Capture the cell that displays the provided text and extract its (X, Y) central coordinate. 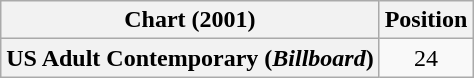
Chart (2001) (190, 20)
Position (426, 20)
24 (426, 58)
US Adult Contemporary (Billboard) (190, 58)
